Return the (x, y) coordinate for the center point of the cell that contains the specified text.  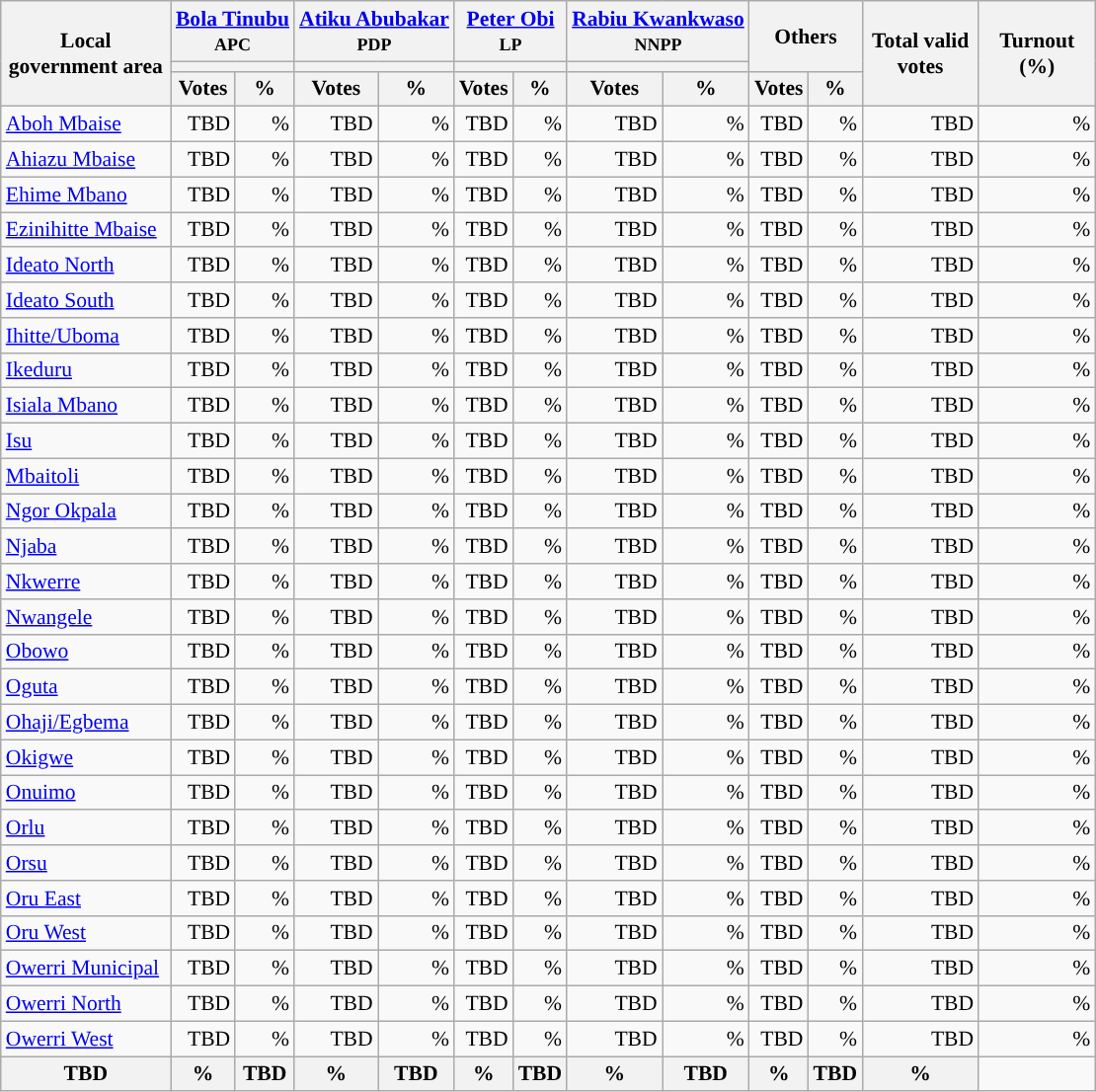
Nkwerre (86, 582)
Peter ObiLP (510, 32)
Turnout (%) (1037, 53)
Oguta (86, 687)
Ihitte/Uboma (86, 336)
Aboh Mbaise (86, 124)
Ezinihitte Mbaise (86, 230)
Atiku AbubakarPDP (374, 32)
Isu (86, 441)
Local government area (86, 53)
Owerri Municipal (86, 969)
Owerri North (86, 1004)
Njaba (86, 547)
Orsu (86, 863)
Orlu (86, 828)
Nwangele (86, 617)
Bola TinubuAPC (233, 32)
Ikeduru (86, 370)
Ahiazu Mbaise (86, 160)
Rabiu KwankwasoNNPP (658, 32)
Oru East (86, 898)
Ohaji/Egbema (86, 723)
Owerri West (86, 1039)
Mbaitoli (86, 476)
Isiala Mbano (86, 406)
Ngor Okpala (86, 511)
Ehime Mbano (86, 195)
Oru West (86, 933)
Total valid votes (920, 53)
Obowo (86, 652)
Onuimo (86, 793)
Okigwe (86, 757)
Ideato South (86, 300)
Ideato North (86, 266)
Others (806, 36)
